Detect which cell encompasses the target text, then output its (X, Y) center coordinate. 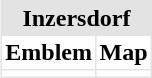
Emblem (48, 52)
Map (123, 52)
Inzersdorf (76, 18)
